Capture the cell that displays the provided text and extract its [x, y] central coordinate. 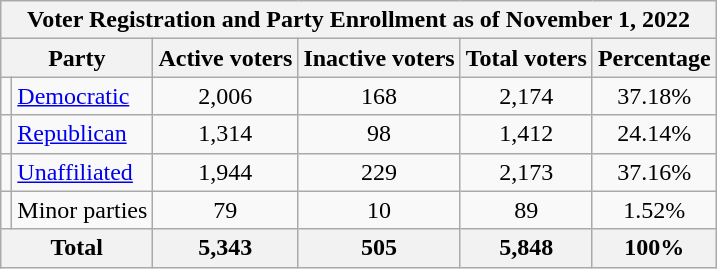
1,944 [226, 172]
98 [379, 134]
229 [379, 172]
37.18% [654, 96]
2,174 [526, 96]
Unaffiliated [82, 172]
Inactive voters [379, 58]
2,173 [526, 172]
5,848 [526, 248]
Republican [82, 134]
24.14% [654, 134]
Percentage [654, 58]
Active voters [226, 58]
Party [77, 58]
10 [379, 210]
168 [379, 96]
5,343 [226, 248]
79 [226, 210]
Minor parties [82, 210]
100% [654, 248]
Total [77, 248]
1.52% [654, 210]
89 [526, 210]
37.16% [654, 172]
Voter Registration and Party Enrollment as of November 1, 2022 [359, 20]
1,314 [226, 134]
Democratic [82, 96]
505 [379, 248]
1,412 [526, 134]
Total voters [526, 58]
2,006 [226, 96]
